From the cell containing the given text, extract its center point as [x, y] coordinate. 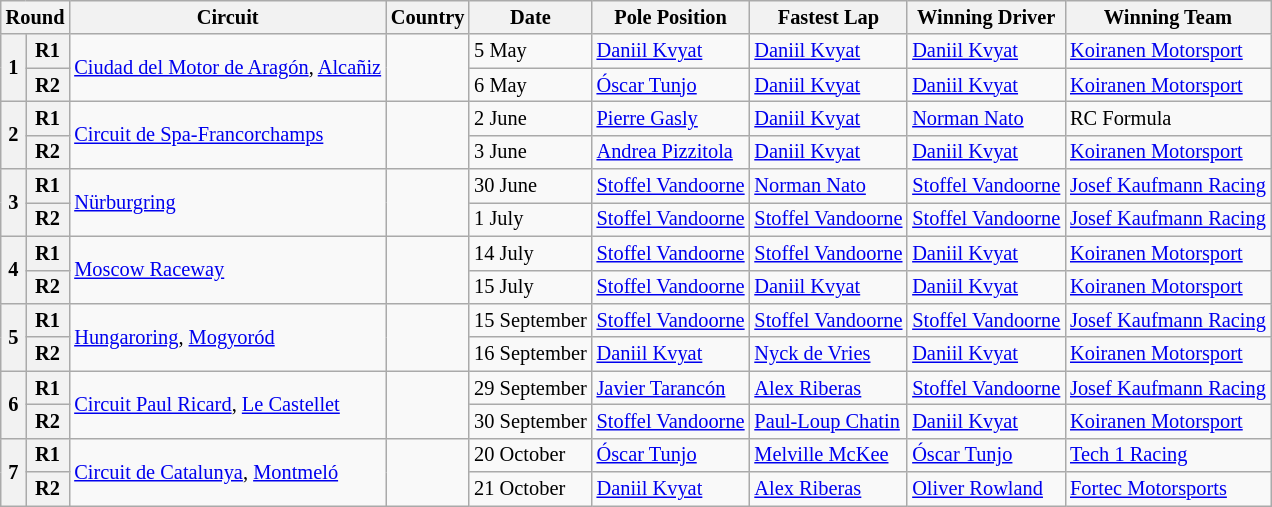
Nyck de Vries [828, 354]
Javier Tarancón [671, 388]
Nürburgring [228, 202]
1 [14, 68]
29 September [530, 388]
RC Formula [1168, 118]
5 [14, 336]
20 October [530, 455]
15 July [530, 287]
Circuit de Catalunya, Montmeló [228, 472]
Paul-Loup Chatin [828, 421]
3 [14, 202]
Circuit Paul Ricard, Le Castellet [228, 404]
30 September [530, 421]
7 [14, 472]
Winning Team [1168, 17]
Pole Position [671, 17]
Melville McKee [828, 455]
Andrea Pizzitola [671, 152]
Moscow Raceway [228, 270]
Fastest Lap [828, 17]
Fortec Motorsports [1168, 489]
Round [36, 17]
Circuit de Spa-Francorchamps [228, 134]
16 September [530, 354]
15 September [530, 320]
14 July [530, 253]
1 July [530, 219]
21 October [530, 489]
Ciudad del Motor de Aragón, Alcañiz [228, 68]
5 May [530, 51]
Tech 1 Racing [1168, 455]
Country [428, 17]
Date [530, 17]
Winning Driver [986, 17]
Oliver Rowland [986, 489]
6 [14, 404]
Circuit [228, 17]
4 [14, 270]
6 May [530, 85]
3 June [530, 152]
30 June [530, 186]
2 June [530, 118]
Hungaroring, Mogyoród [228, 336]
Pierre Gasly [671, 118]
2 [14, 134]
